Capture the cell that displays the provided text and extract its [X, Y] central coordinate. 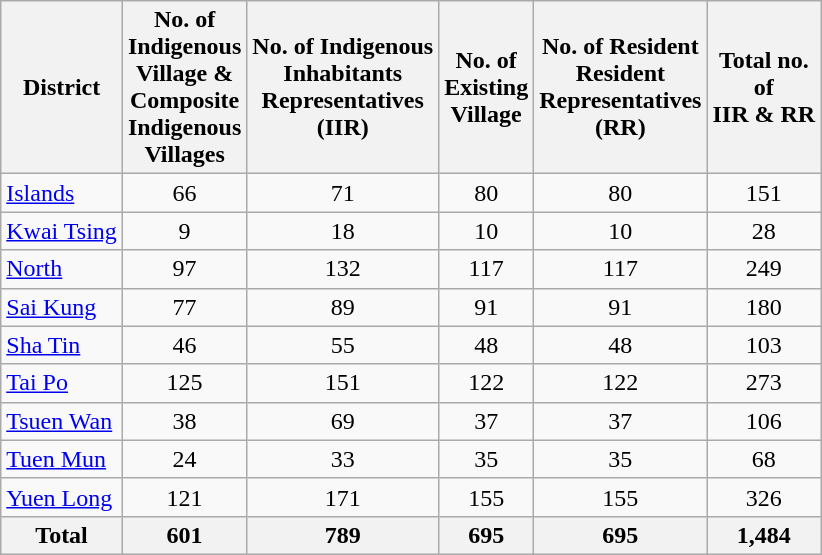
601 [184, 535]
Sha Tin [62, 345]
No. ofIndigenousVillage &CompositeIndigenousVillages [184, 88]
66 [184, 193]
97 [184, 269]
132 [343, 269]
38 [184, 421]
Tuen Mun [62, 459]
9 [184, 231]
No. of IndigenousInhabitantsRepresentatives(IIR) [343, 88]
33 [343, 459]
Total [62, 535]
69 [343, 421]
77 [184, 307]
1,484 [764, 535]
North [62, 269]
24 [184, 459]
Sai Kung [62, 307]
180 [764, 307]
18 [343, 231]
789 [343, 535]
Tsuen Wan [62, 421]
No. of ResidentResidentRepresentatives(RR) [620, 88]
273 [764, 383]
326 [764, 497]
Total no.ofIIR & RR [764, 88]
106 [764, 421]
Islands [62, 193]
125 [184, 383]
68 [764, 459]
249 [764, 269]
89 [343, 307]
71 [343, 193]
Kwai Tsing [62, 231]
No. of ExistingVillage [486, 88]
171 [343, 497]
103 [764, 345]
Yuen Long [62, 497]
District [62, 88]
121 [184, 497]
28 [764, 231]
46 [184, 345]
55 [343, 345]
Tai Po [62, 383]
